Search for the cell housing the specified text and yield its [X, Y] center coordinate. 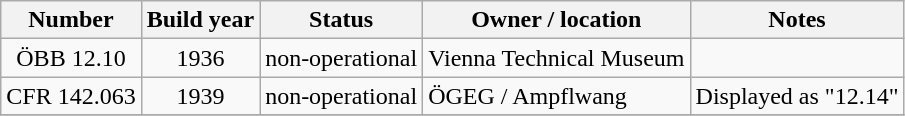
Number [71, 20]
Build year [200, 20]
CFR 142.063 [71, 96]
ÖGEG / Ampflwang [556, 96]
1939 [200, 96]
Owner / location [556, 20]
Notes [797, 20]
Displayed as "12.14" [797, 96]
ÖBB 12.10 [71, 58]
1936 [200, 58]
Vienna Technical Museum [556, 58]
Status [342, 20]
